Extract the (X, Y) coordinate from the center of the cell holding the provided text.  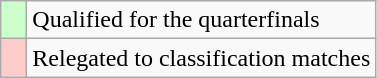
Relegated to classification matches (202, 58)
Qualified for the quarterfinals (202, 20)
